Scan for the cell matching the given text and deliver its [x, y] coordinate at center. 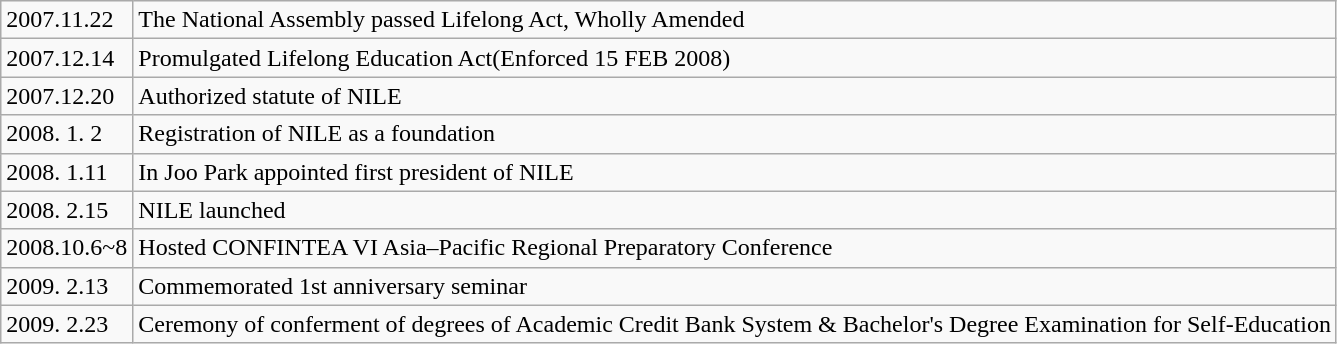
2009. 2.23 [67, 324]
Promulgated Lifelong Education Act(Enforced 15 FEB 2008) [735, 58]
2008.10.6~8 [67, 248]
The National Assembly passed Lifelong Act, Wholly Amended [735, 20]
2008. 1.11 [67, 172]
Registration of NILE as a foundation [735, 134]
2008. 1. 2 [67, 134]
NILE launched [735, 210]
Hosted CONFINTEA VI Asia–Pacific Regional Preparatory Conference [735, 248]
2009. 2.13 [67, 286]
2007.12.14 [67, 58]
Commemorated 1st anniversary seminar [735, 286]
Ceremony of conferment of degrees of Academic Credit Bank System & Bachelor's Degree Examination for Self-Education [735, 324]
Authorized statute of NILE [735, 96]
2008. 2.15 [67, 210]
2007.11.22 [67, 20]
2007.12.20 [67, 96]
In Joo Park appointed first president of NILE [735, 172]
